Locate the cell with the specified text and output its (X, Y) center coordinate. 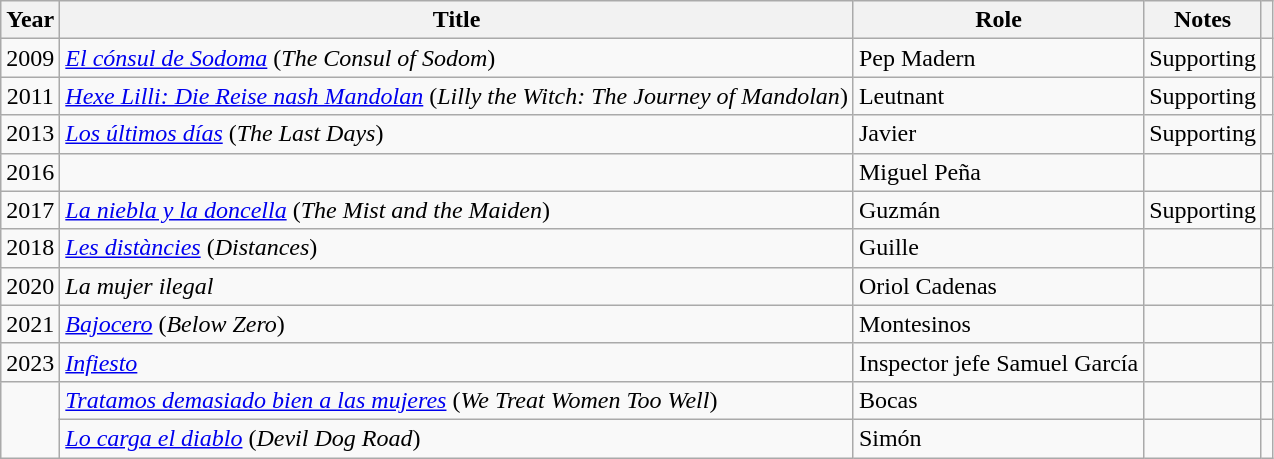
Bocas (998, 400)
Title (457, 20)
Los últimos días (The Last Days) (457, 134)
Role (998, 20)
Pep Madern (998, 58)
Montesinos (998, 324)
Hexe Lilli: Die Reise nash Mandolan (Lilly the Witch: The Journey of Mandolan) (457, 96)
2020 (30, 286)
Guille (998, 248)
2023 (30, 362)
Leutnant (998, 96)
Tratamos demasiado bien a las mujeres (We Treat Women Too Well) (457, 400)
Lo carga el diablo (Devil Dog Road) (457, 438)
Simón (998, 438)
Les distàncies (Distances) (457, 248)
2009 (30, 58)
Guzmán (998, 210)
Javier (998, 134)
2021 (30, 324)
2011 (30, 96)
La mujer ilegal (457, 286)
La niebla y la doncella (The Mist and the Maiden) (457, 210)
2016 (30, 172)
Inspector jefe Samuel García (998, 362)
Bajocero (Below Zero) (457, 324)
Year (30, 20)
2017 (30, 210)
Oriol Cadenas (998, 286)
Miguel Peña (998, 172)
2013 (30, 134)
Notes (1203, 20)
El cónsul de Sodoma (The Consul of Sodom) (457, 58)
Infiesto (457, 362)
2018 (30, 248)
